Capture the cell that displays the provided text and extract its [X, Y] central coordinate. 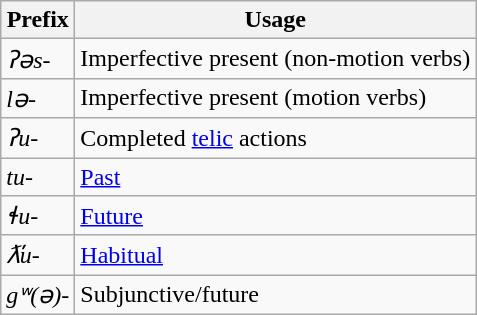
ƛ̕u- [38, 255]
Future [276, 216]
Prefix [38, 20]
ɬu- [38, 216]
Usage [276, 20]
ʔu- [38, 138]
tu- [38, 177]
Habitual [276, 255]
Past [276, 177]
Subjunctive/future [276, 295]
gʷ(ə)- [38, 295]
ʔəs- [38, 59]
Completed telic actions [276, 138]
Imperfective present (motion verbs) [276, 98]
Imperfective present (non-motion verbs) [276, 59]
lə- [38, 98]
